From the cell containing the given text, extract its center point as [x, y] coordinate. 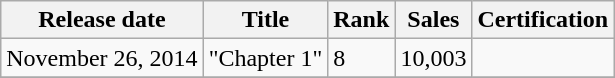
10,003 [434, 58]
"Chapter 1" [266, 58]
Rank [362, 20]
Title [266, 20]
8 [362, 58]
Sales [434, 20]
Release date [102, 20]
Certification [543, 20]
November 26, 2014 [102, 58]
